Extract the [x, y] coordinate from the center of the cell holding the provided text.  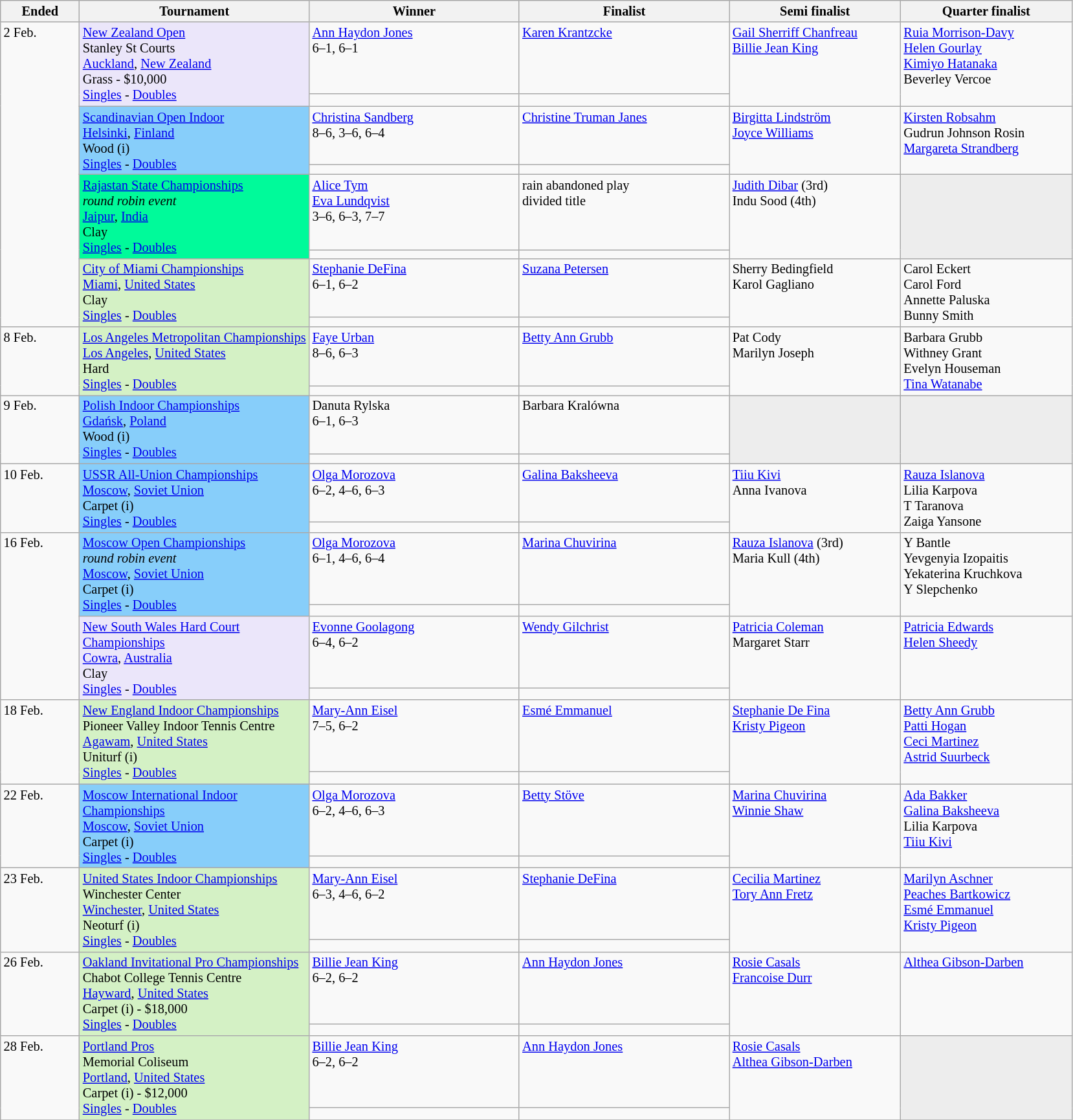
Stephanie DeFina [624, 904]
Suzana Petersen [624, 287]
22 Feb. [40, 826]
USSR All-Union ChampionshipsMoscow, Soviet UnionCarpet (i)Singles - Doubles [194, 498]
Sherry Bedingfield Karol Gagliano [815, 293]
Judith Dibar (3rd) Indu Sood (4th) [815, 216]
Ruia Morrison-Davy Helen Gourlay Kimiyo Hatanaka Beverley Vercoe [986, 64]
9 Feb. [40, 429]
Barbara Grubb Withney Grant Evelyn Houseman Tina Watanabe [986, 361]
Mary-Ann Eisel 7–5, 6–2 [414, 735]
Rajastan State Championshipsround robin eventJaipur, IndiaClaySingles - Doubles [194, 216]
Birgitta Lindström Joyce Williams [815, 140]
Rauza Islanova (3rd) Maria Kull (4th) [815, 574]
2 Feb. [40, 175]
16 Feb. [40, 616]
City of Miami ChampionshipsMiami, United StatesClaySingles - Doubles [194, 293]
8 Feb. [40, 361]
Pat Cody Marilyn Joseph [815, 361]
Esmé Emmanuel [624, 735]
Rosie Casals Francoise Durr [815, 994]
Althea Gibson-Darben [986, 994]
Moscow Open Championshipsround robin eventMoscow, Soviet UnionCarpet (i)Singles - Doubles [194, 574]
10 Feb. [40, 498]
Barbara Kralówna [624, 424]
Ann Haydon Jones6–1, 6–1 [414, 58]
Los Angeles Metropolitan ChampionshipsLos Angeles, United StatesHardSingles - Doubles [194, 361]
Christina Sandberg8–6, 3–6, 6–4 [414, 135]
Oakland Invitational Pro ChampionshipsChabot College Tennis CentreHayward, United StatesCarpet (i) - $18,000 Singles - Doubles [194, 994]
Polish Indoor ChampionshipsGdańsk, PolandWood (i)Singles - Doubles [194, 429]
Rosie Casals Althea Gibson-Darben [815, 1078]
Betty Ann Grubb Patti Hogan Ceci Martinez Astrid Suurbeck [986, 742]
Karen Krantzcke [624, 58]
Stephanie De Fina Kristy Pigeon [815, 742]
Marina Chuvirina Winnie Shaw [815, 826]
Carol Eckert Carol Ford Annette Paluska Bunny Smith [986, 293]
Rauza Islanova Lilia Karpova T Taranova Zaiga Yansone [986, 498]
23 Feb. [40, 910]
Mary-Ann Eisel 6–3, 4–6, 6–2 [414, 904]
Tournament [194, 11]
Galina Baksheeva [624, 493]
Gail Sherriff Chanfreau Billie Jean King [815, 64]
New England Indoor ChampionshipsPioneer Valley Indoor Tennis CentreAgawam, United StatesUniturf (i)Singles - Doubles [194, 742]
Ada Bakker Galina Baksheeva Lilia Karpova Tiiu Kivi [986, 826]
New Zealand Open Stanley St CourtsAuckland, New ZealandGrass - $10,000Singles - Doubles [194, 64]
Finalist [624, 11]
Winner [414, 11]
Olga Morozova6–1, 4–6, 6–4 [414, 568]
Patricia Coleman Margaret Starr [815, 658]
Y Bantle Yevgenyia Izopaitis Yekaterina Kruchkova Y Slepchenko [986, 574]
United States Indoor ChampionshipsWinchester CenterWinchester, United StatesNeoturf (i)Singles - Doubles [194, 910]
26 Feb. [40, 994]
Christine Truman Janes [624, 135]
Betty Stöve [624, 820]
Alice Tym Eva Lundqvist 3–6, 6–3, 7–7 [414, 212]
Kirsten Robsahm Gudrun Johnson Rosin Margareta Strandberg [986, 140]
Marina Chuvirina [624, 568]
Scandinavian Open IndoorHelsinki, FinlandWood (i)Singles - Doubles [194, 140]
28 Feb. [40, 1078]
Semi finalist [815, 11]
Faye Urban 8–6, 6–3 [414, 356]
Danuta Rylska6–1, 6–3 [414, 424]
New South Wales Hard Court Championships Cowra, AustraliaClaySingles - Doubles [194, 658]
Cecilia Martinez Tory Ann Fretz [815, 910]
Wendy Gilchrist [624, 651]
Evonne Goolagong6–4, 6–2 [414, 651]
Quarter finalist [986, 11]
Ended [40, 11]
Marilyn Aschner Peaches Bartkowicz Esmé Emmanuel Kristy Pigeon [986, 910]
Tiiu Kivi Anna Ivanova [815, 498]
18 Feb. [40, 742]
Portland ProsMemorial Coliseum Portland, United StatesCarpet (i) - $12,000 Singles - Doubles [194, 1078]
Betty Ann Grubb [624, 356]
Moscow International Indoor ChampionshipsMoscow, Soviet UnionCarpet (i)Singles - Doubles [194, 826]
Stephanie DeFina 6–1, 6–2 [414, 287]
Patricia Edwards Helen Sheedy [986, 658]
rain abandoned playdivided title [624, 212]
